From the cell containing the given text, extract its center point as (x, y) coordinate. 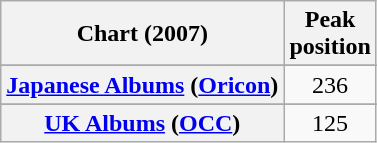
UK Albums (OCC) (142, 123)
Peakposition (330, 34)
125 (330, 123)
Japanese Albums (Oricon) (142, 85)
236 (330, 85)
Chart (2007) (142, 34)
